Locate the cell with the specified text and output its (x, y) center coordinate. 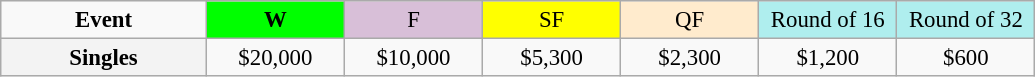
$1,200 (828, 58)
Event (104, 20)
Singles (104, 58)
Round of 32 (966, 20)
Round of 16 (828, 20)
QF (690, 20)
$10,000 (413, 58)
$600 (966, 58)
$20,000 (275, 58)
W (275, 20)
$5,300 (552, 58)
SF (552, 20)
F (413, 20)
$2,300 (690, 58)
